Extract the [X, Y] coordinate from the center of the cell holding the provided text.  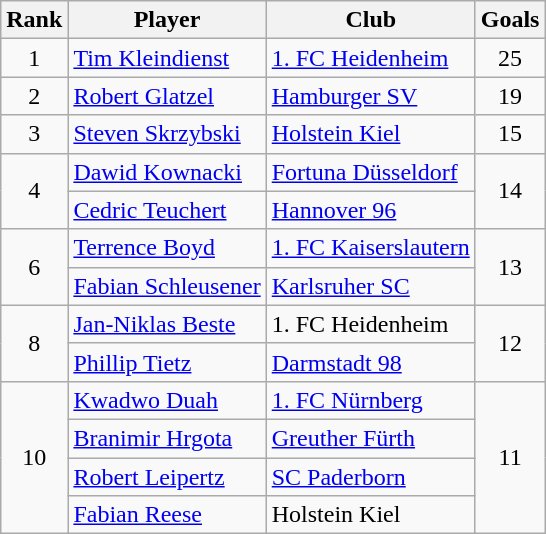
Darmstadt 98 [370, 362]
Terrence Boyd [167, 248]
Phillip Tietz [167, 362]
12 [510, 343]
Fortuna Düsseldorf [370, 172]
15 [510, 134]
Fabian Schleusener [167, 286]
25 [510, 58]
Rank [34, 20]
Hamburger SV [370, 96]
Branimir Hrgota [167, 438]
14 [510, 191]
2 [34, 96]
8 [34, 343]
Cedric Teuchert [167, 210]
19 [510, 96]
Jan-Niklas Beste [167, 324]
Goals [510, 20]
11 [510, 457]
Kwadwo Duah [167, 400]
Karlsruher SC [370, 286]
13 [510, 267]
Greuther Fürth [370, 438]
1. FC Kaiserslautern [370, 248]
10 [34, 457]
Robert Leipertz [167, 477]
1. FC Nürnberg [370, 400]
Fabian Reese [167, 515]
4 [34, 191]
Hannover 96 [370, 210]
1 [34, 58]
3 [34, 134]
Player [167, 20]
Dawid Kownacki [167, 172]
Robert Glatzel [167, 96]
Tim Kleindienst [167, 58]
Club [370, 20]
6 [34, 267]
Steven Skrzybski [167, 134]
SC Paderborn [370, 477]
